Search for the cell housing the specified text and yield its [X, Y] center coordinate. 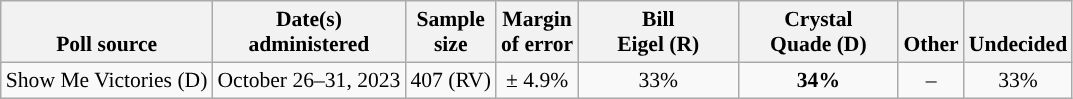
– [930, 80]
CrystalQuade (D) [818, 32]
Show Me Victories (D) [107, 80]
BillEigel (R) [658, 32]
Other [930, 32]
Poll source [107, 32]
34% [818, 80]
Marginof error [537, 32]
Samplesize [450, 32]
October 26–31, 2023 [308, 80]
Date(s)administered [308, 32]
± 4.9% [537, 80]
Undecided [1018, 32]
407 (RV) [450, 80]
